Output the (X, Y) coordinate of the center of the cell containing the given text.  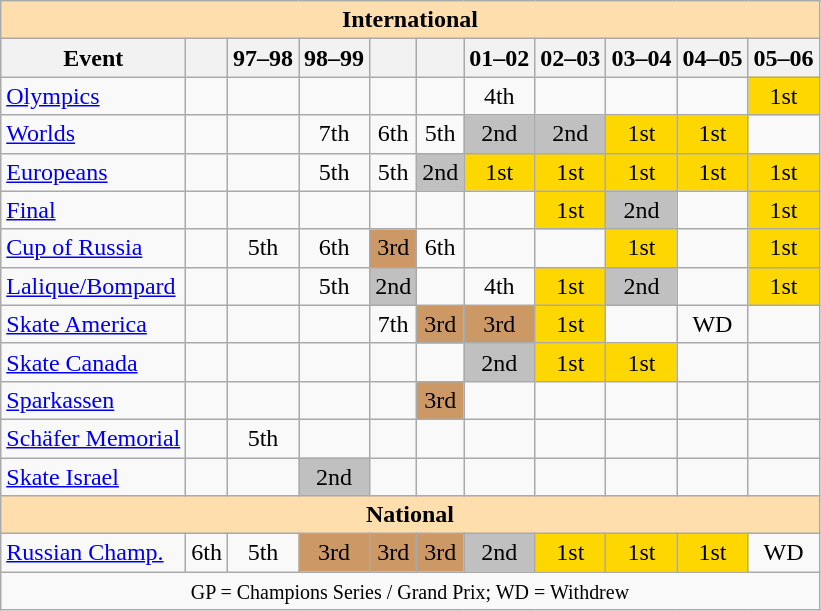
Cup of Russia (94, 248)
Schäfer Memorial (94, 438)
International (410, 20)
Europeans (94, 172)
04–05 (712, 58)
National (410, 515)
Sparkassen (94, 400)
03–04 (642, 58)
GP = Champions Series / Grand Prix; WD = Withdrew (410, 591)
01–02 (500, 58)
Russian Champ. (94, 553)
Final (94, 210)
97–98 (262, 58)
Worlds (94, 134)
Lalique/Bompard (94, 286)
Skate Canada (94, 362)
05–06 (784, 58)
98–99 (334, 58)
Event (94, 58)
Skate Israel (94, 477)
Skate America (94, 324)
02–03 (570, 58)
Olympics (94, 96)
